Output the (x, y) coordinate of the center of the cell containing the given text.  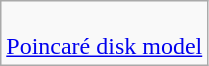
Poincaré disk model (104, 34)
